Return (X, Y) of the center of cell containing provided text 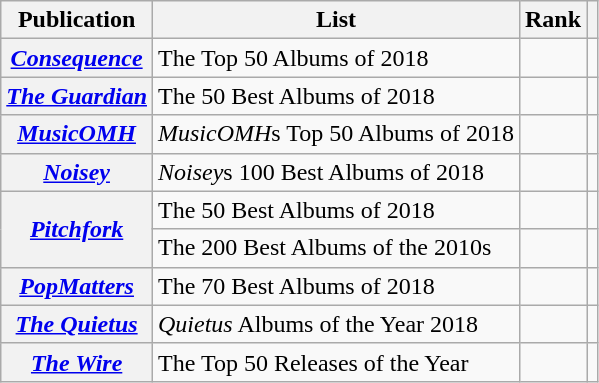
Rank (552, 20)
The 200 Best Albums of the 2010s (336, 248)
MusicOMH (77, 134)
The Top 50 Albums of 2018 (336, 58)
Noiseys 100 Best Albums of 2018 (336, 172)
The Wire (77, 362)
Noisey (77, 172)
MusicOMHs Top 50 Albums of 2018 (336, 134)
Publication (77, 20)
List (336, 20)
Pitchfork (77, 229)
The Top 50 Releases of the Year (336, 362)
The 70 Best Albums of 2018 (336, 286)
Consequence (77, 58)
PopMatters (77, 286)
The Quietus (77, 324)
The Guardian (77, 96)
Quietus Albums of the Year 2018 (336, 324)
